Pinpoint the cell where the given text exists, returning its [X, Y] midpoint coordinate. 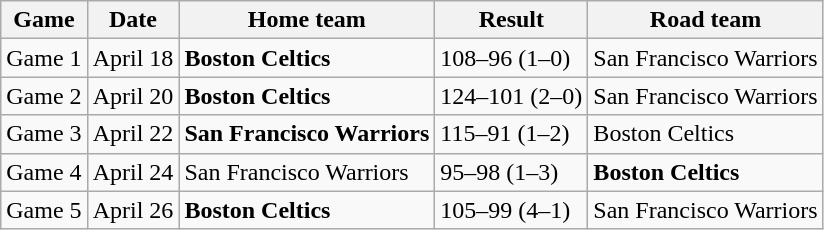
115–91 (1–2) [512, 134]
108–96 (1–0) [512, 58]
Home team [307, 20]
Date [133, 20]
105–99 (4–1) [512, 210]
April 22 [133, 134]
Game 2 [44, 96]
95–98 (1–3) [512, 172]
April 18 [133, 58]
Game 5 [44, 210]
Game [44, 20]
Road team [706, 20]
April 24 [133, 172]
April 20 [133, 96]
April 26 [133, 210]
Game 3 [44, 134]
124–101 (2–0) [512, 96]
Result [512, 20]
Game 1 [44, 58]
Game 4 [44, 172]
